Find where the given text appears and provide that cell's center as [X, Y] coordinate. 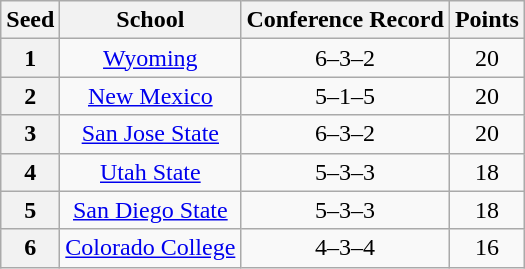
5–1–5 [346, 96]
2 [30, 96]
3 [30, 134]
Seed [30, 20]
1 [30, 58]
San Jose State [150, 134]
16 [486, 248]
Colorado College [150, 248]
School [150, 20]
Utah State [150, 172]
San Diego State [150, 210]
New Mexico [150, 96]
Conference Record [346, 20]
5 [30, 210]
4–3–4 [346, 248]
6 [30, 248]
4 [30, 172]
Wyoming [150, 58]
Points [486, 20]
